Output the (X, Y) coordinate of the center of the cell containing the given text.  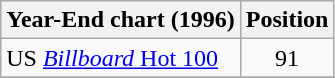
Year-End chart (1996) (120, 20)
91 (287, 58)
US Billboard Hot 100 (120, 58)
Position (287, 20)
